Search for the cell housing the specified text and yield its [X, Y] center coordinate. 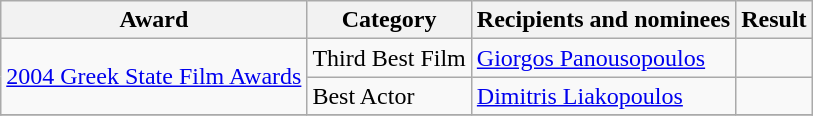
Award [154, 20]
2004 Greek State Film Awards [154, 77]
Best Actor [389, 96]
Recipients and nominees [603, 20]
Dimitris Liakopoulos [603, 96]
Result [774, 20]
Category [389, 20]
Third Best Film [389, 58]
Giorgos Panousopoulos [603, 58]
